Provide the (X, Y) coordinate of the cell's center where the given text is located.  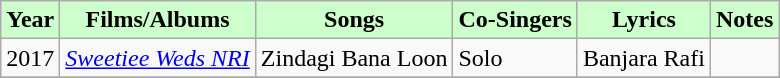
Solo (515, 58)
Notes (744, 20)
Year (30, 20)
2017 (30, 58)
Sweetiee Weds NRI (158, 58)
Banjara Rafi (644, 58)
Lyrics (644, 20)
Songs (354, 20)
Films/Albums (158, 20)
Co-Singers (515, 20)
Zindagi Bana Loon (354, 58)
